For the text-containing cell, return its midpoint in (x, y) coordinate format. 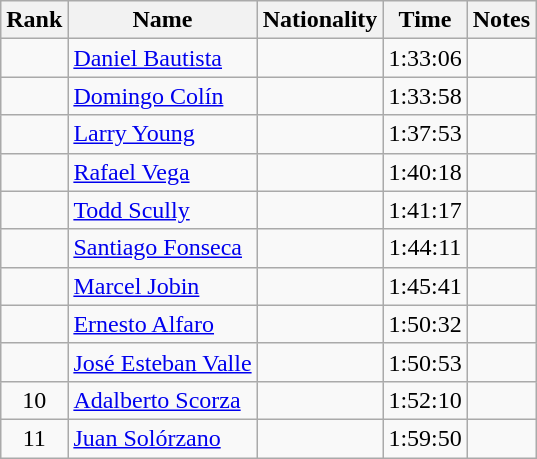
Notes (501, 20)
Name (162, 20)
Marcel Jobin (162, 286)
1:40:18 (425, 172)
Larry Young (162, 134)
1:33:06 (425, 58)
Rafael Vega (162, 172)
1:44:11 (425, 248)
11 (34, 438)
1:37:53 (425, 134)
1:52:10 (425, 400)
Juan Solórzano (162, 438)
1:33:58 (425, 96)
Todd Scully (162, 210)
José Esteban Valle (162, 362)
Rank (34, 20)
Santiago Fonseca (162, 248)
Ernesto Alfaro (162, 324)
Time (425, 20)
Domingo Colín (162, 96)
1:45:41 (425, 286)
Daniel Bautista (162, 58)
1:50:32 (425, 324)
10 (34, 400)
1:59:50 (425, 438)
Adalberto Scorza (162, 400)
1:41:17 (425, 210)
Nationality (320, 20)
1:50:53 (425, 362)
